Scan for the cell matching the given text and deliver its [X, Y] coordinate at center. 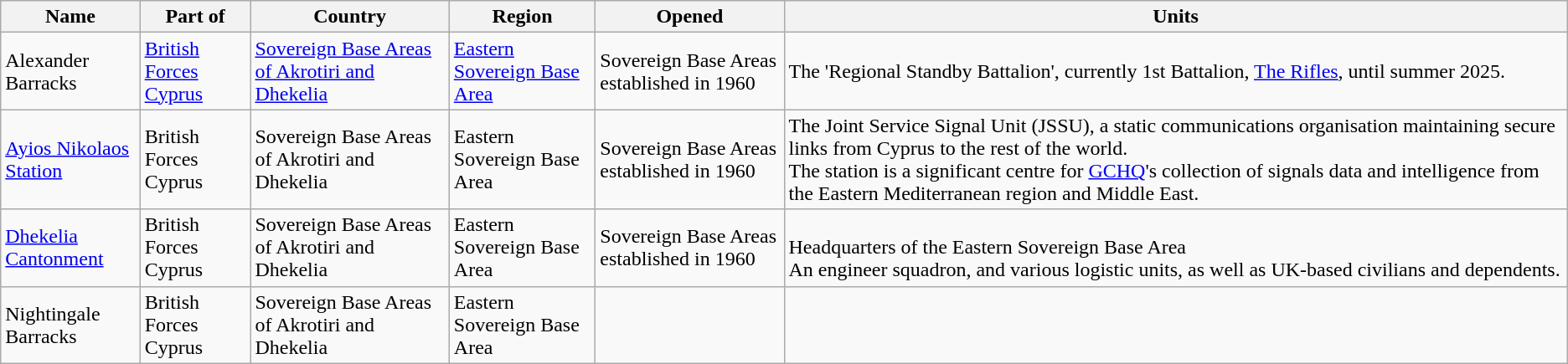
Dhekelia Cantonment [70, 248]
Units [1176, 17]
Region [523, 17]
The 'Regional Standby Battalion', currently 1st Battalion, The Rifles, until summer 2025. [1176, 71]
Opened [690, 17]
Alexander Barracks [70, 71]
Name [70, 17]
Ayios Nikolaos Station [70, 159]
Country [350, 17]
Part of [195, 17]
Nightingale Barracks [70, 325]
Headquarters of the Eastern Sovereign Base AreaAn engineer squadron, and various logistic units, as well as UK-based civilians and dependents. [1176, 248]
